For the text-containing cell, return its midpoint in [x, y] coordinate format. 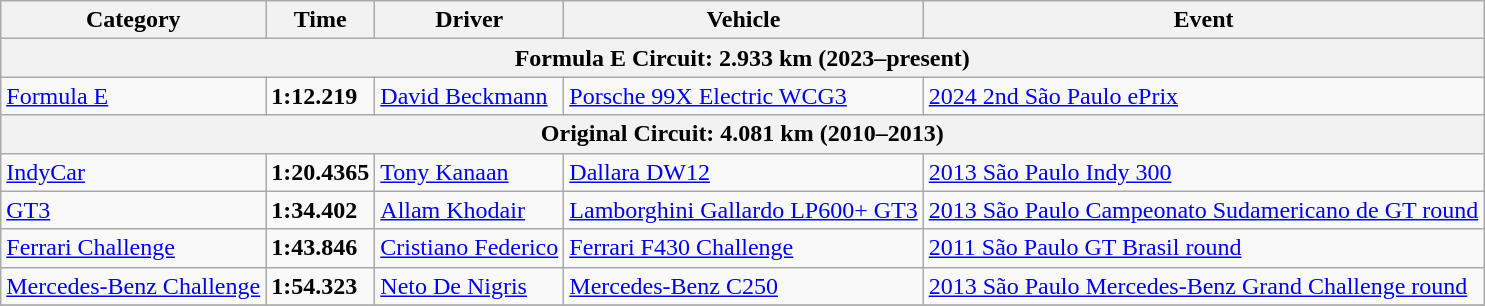
Dallara DW12 [744, 172]
1:34.402 [320, 210]
Formula E [134, 96]
Ferrari F430 Challenge [744, 248]
Mercedes-Benz Challenge [134, 286]
Ferrari Challenge [134, 248]
1:20.4365 [320, 172]
Cristiano Federico [470, 248]
1:54.323 [320, 286]
Category [134, 20]
Tony Kanaan [470, 172]
1:43.846 [320, 248]
IndyCar [134, 172]
2024 2nd São Paulo ePrix [1204, 96]
Event [1204, 20]
GT3 [134, 210]
Vehicle [744, 20]
1:12.219 [320, 96]
Time [320, 20]
2011 São Paulo GT Brasil round [1204, 248]
Original Circuit: 4.081 km (2010–2013) [742, 134]
Formula E Circuit: 2.933 km (2023–present) [742, 58]
2013 São Paulo Indy 300 [1204, 172]
Mercedes-Benz C250 [744, 286]
Porsche 99X Electric WCG3 [744, 96]
Driver [470, 20]
David Beckmann [470, 96]
Allam Khodair [470, 210]
2013 São Paulo Mercedes-Benz Grand Challenge round [1204, 286]
2013 São Paulo Campeonato Sudamericano de GT round [1204, 210]
Lamborghini Gallardo LP600+ GT3 [744, 210]
Neto De Nigris [470, 286]
